Provide the (X, Y) coordinate of the cell's center where the given text is located.  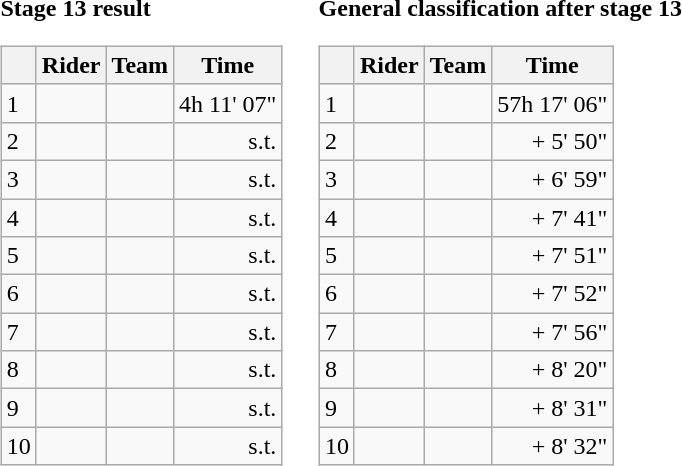
+ 7' 56" (552, 332)
+ 6' 59" (552, 179)
+ 8' 32" (552, 446)
+ 8' 31" (552, 408)
+ 5' 50" (552, 141)
+ 7' 41" (552, 217)
4h 11' 07" (228, 103)
+ 8' 20" (552, 370)
57h 17' 06" (552, 103)
+ 7' 51" (552, 256)
+ 7' 52" (552, 294)
